Locate the cell with the specified text and output its (x, y) center coordinate. 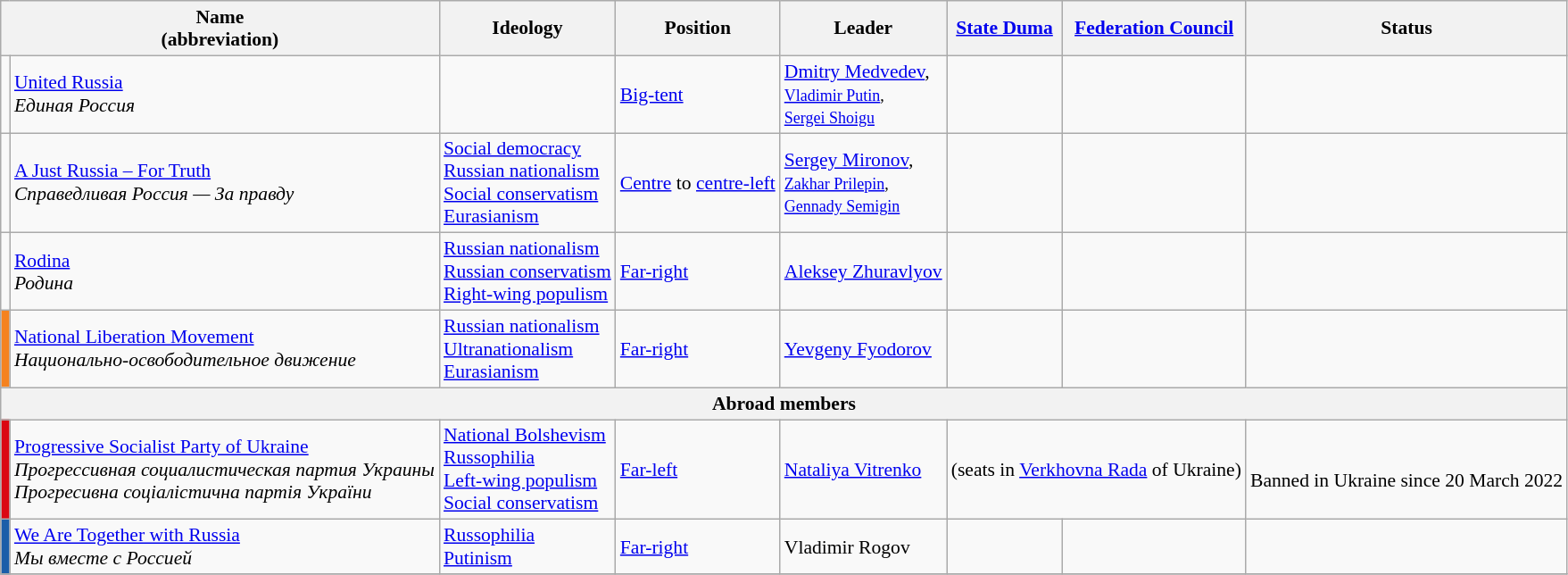
RodinaРодина (225, 271)
Name(abbreviation) (220, 29)
We Are Together with RussiaМы вместе с Россией (225, 546)
Nataliya Vitrenko (864, 470)
State Duma (1005, 29)
Dmitry Medvedev,Vladimir Putin,Sergei Shoigu (864, 95)
United RussiaЕдиная Россия (225, 95)
Ideology (527, 29)
Status (1406, 29)
Banned in Ukraine since 20 March 2022 (1406, 470)
Vladimir Rogov (864, 546)
Sergey Mironov,Zakhar Prilepin,Gennady Semigin (864, 183)
Position (698, 29)
Centre to centre-left (698, 183)
Far-left (698, 470)
Progressive Socialist Party of UkraineПрогрессивная социалистическая партия УкраиныПрогресивна соціалістична партія України (225, 470)
Aleksey Zhuravlyov (864, 271)
Russian nationalismUltranationalismEurasianism (527, 350)
Abroad members (784, 404)
RussophiliaPutinism (527, 546)
Russian nationalismRussian conservatismRight-wing populism (527, 271)
Yevgeny Fyodorov (864, 350)
Big-tent (698, 95)
National Liberation MovementНационально-освободительное движение (225, 350)
Leader (864, 29)
A Just Russia – For TruthСправедливая Россия — За правду (225, 183)
Social democracyRussian nationalismSocial conservatismEurasianism (527, 183)
National BolshevismRussophiliaLeft-wing populismSocial conservatism (527, 470)
(seats in Verkhovna Rada of Ukraine) (1096, 470)
Federation Council (1154, 29)
